Return the [x, y] coordinate for the center point of the cell that contains the specified text.  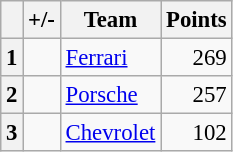
Porsche [110, 95]
Team [110, 20]
1 [12, 58]
3 [12, 133]
102 [196, 133]
269 [196, 58]
Points [196, 20]
Ferrari [110, 58]
Chevrolet [110, 133]
2 [12, 95]
+/- [42, 20]
257 [196, 95]
